Search for the cell housing the specified text and yield its (x, y) center coordinate. 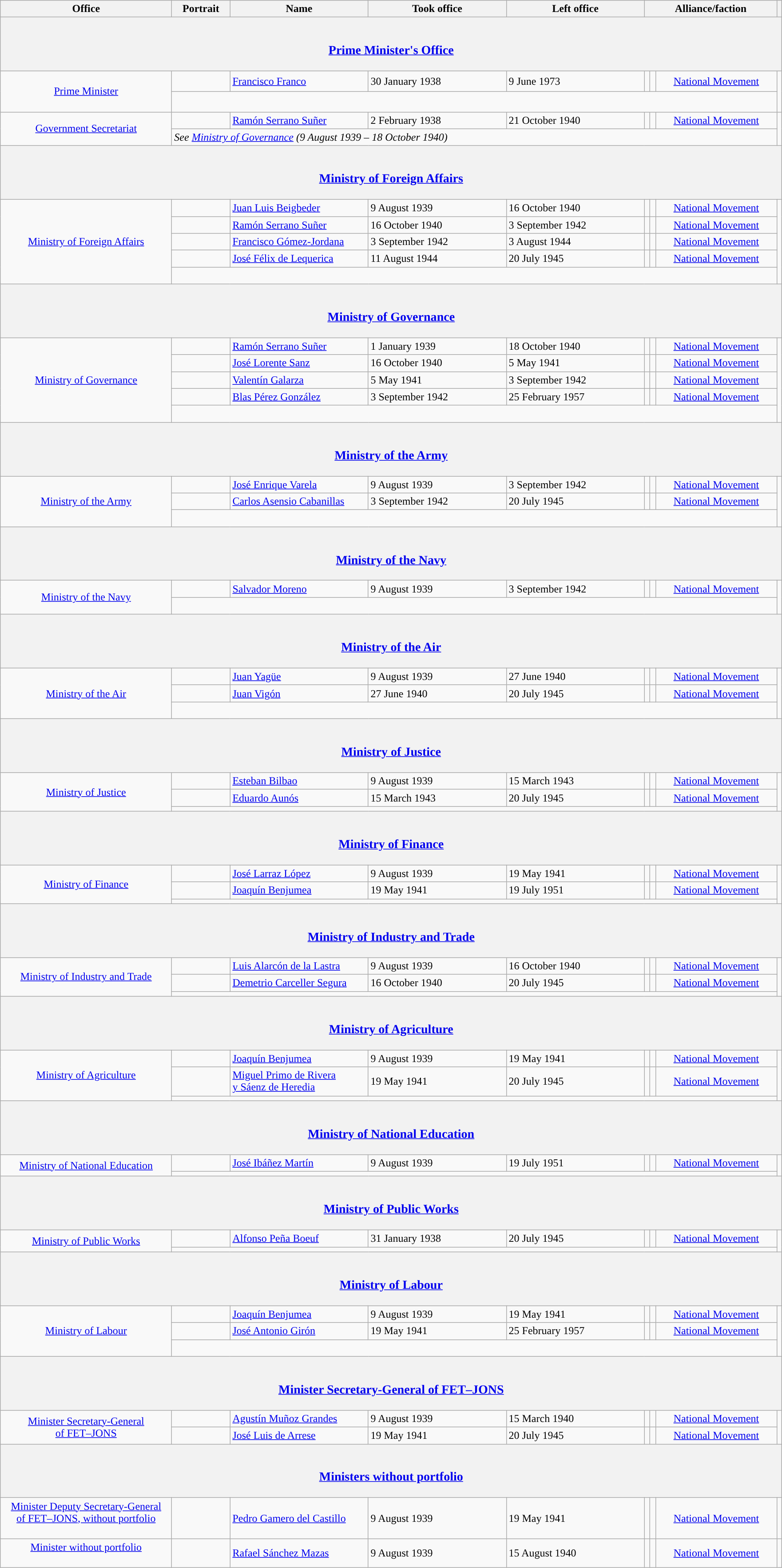
Pedro Gamero del Castillo (299, 1518)
Juan Luis Beigbeder (299, 208)
21 October 1940 (576, 120)
31 January 1938 (437, 1239)
Rafael Sánchez Mazas (299, 1553)
Francisco Franco (299, 81)
Prime Minister (86, 91)
Ministers without portfolio (391, 1471)
José Luis de Arrese (299, 1435)
Miguel Primo de Riveray Sáenz de Heredia (299, 1081)
Blas Pérez González (299, 397)
Carlos Asensio Cabanillas (299, 502)
Minister Deputy Secretary-Generalof FET–JONS, without portfolio (86, 1518)
11 August 1944 (437, 259)
José Antonio Girón (299, 1331)
Esteban Bilbao (299, 781)
Agustín Muñoz Grandes (299, 1418)
30 January 1938 (437, 81)
José Félix de Lequerica (299, 259)
Took office (437, 9)
Alfonso Peña Boeuf (299, 1239)
Valentín Galarza (299, 380)
18 October 1940 (576, 346)
José Enrique Varela (299, 484)
Salvador Moreno (299, 589)
1 January 1939 (437, 346)
Luis Alarcón de la Lastra (299, 966)
Minister without portfolio (86, 1553)
José Lorente Sanz (299, 363)
3 August 1944 (576, 242)
Juan Yagüe (299, 676)
Alliance/faction (711, 9)
Portrait (201, 9)
José Ibáñez Martín (299, 1163)
Minister Secretary-General of FET–JONS (391, 1383)
Government Secretariat (86, 129)
Juan Vigón (299, 693)
Name (299, 9)
2 February 1938 (437, 120)
15 August 1940 (576, 1553)
Minister Secretary-Generalof FET–JONS (86, 1427)
9 June 1973 (576, 81)
See Ministry of Governance (9 August 1939 – 18 October 1940) (474, 137)
Left office (576, 9)
Francisco Gómez-Jordana (299, 242)
José Larraz López (299, 873)
Prime Minister's Office (391, 44)
Office (86, 9)
15 March 1940 (576, 1418)
Demetrio Carceller Segura (299, 983)
Eduardo Aunós (299, 798)
